From the cell containing the given text, extract its center point as [x, y] coordinate. 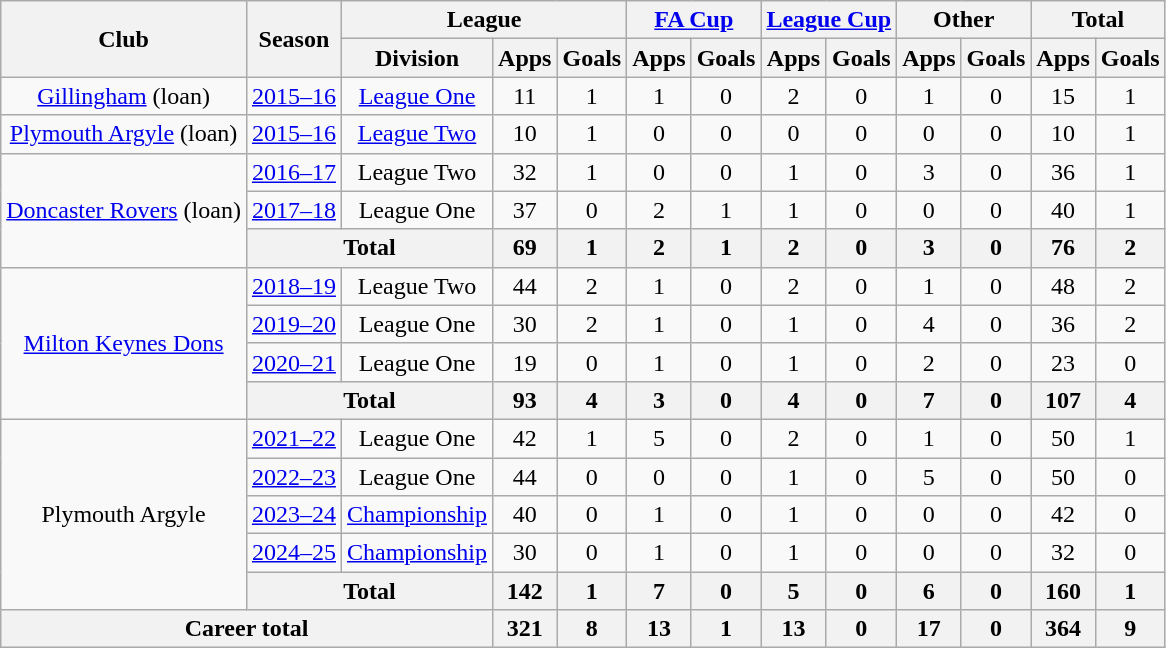
League Cup [829, 20]
Season [294, 39]
2016–17 [294, 172]
364 [1063, 629]
93 [525, 400]
2023–24 [294, 515]
Other [964, 20]
107 [1063, 400]
Milton Keynes Dons [124, 343]
2019–20 [294, 324]
321 [525, 629]
Division [416, 58]
FA Cup [694, 20]
19 [525, 362]
8 [592, 629]
160 [1063, 591]
17 [929, 629]
2018–19 [294, 286]
2024–25 [294, 553]
2020–21 [294, 362]
2021–22 [294, 438]
6 [929, 591]
Plymouth Argyle [124, 514]
2017–18 [294, 210]
League [484, 20]
76 [1063, 248]
Plymouth Argyle (loan) [124, 134]
9 [1130, 629]
69 [525, 248]
11 [525, 96]
2022–23 [294, 477]
Career total [247, 629]
Doncaster Rovers (loan) [124, 210]
23 [1063, 362]
142 [525, 591]
Club [124, 39]
48 [1063, 286]
37 [525, 210]
15 [1063, 96]
Gillingham (loan) [124, 96]
